Find where the given text appears and provide that cell's center as (x, y) coordinate. 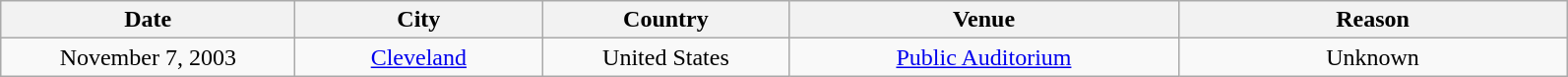
Cleveland (419, 57)
Venue (984, 20)
Reason (1372, 20)
Date (148, 20)
November 7, 2003 (148, 57)
Unknown (1372, 57)
United States (665, 57)
Public Auditorium (984, 57)
Country (665, 20)
City (419, 20)
